Extract the [X, Y] coordinate from the center of the cell holding the provided text.  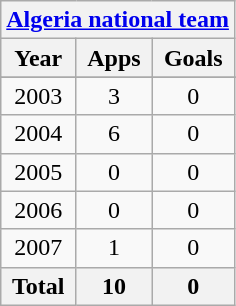
Goals [193, 58]
Apps [114, 58]
2004 [38, 134]
2006 [38, 210]
10 [114, 286]
2007 [38, 248]
Year [38, 58]
3 [114, 96]
1 [114, 248]
Algeria national team [118, 20]
6 [114, 134]
Total [38, 286]
2005 [38, 172]
2003 [38, 96]
